Search for the cell housing the specified text and yield its [x, y] center coordinate. 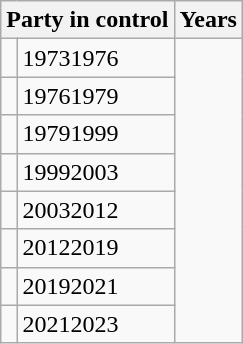
20122019 [96, 248]
19761979 [96, 96]
Party in control [88, 20]
19992003 [96, 172]
19791999 [96, 134]
20192021 [96, 286]
20032012 [96, 210]
19731976 [96, 58]
Years [208, 20]
20212023 [96, 324]
